Pinpoint the cell where the given text exists, returning its (x, y) midpoint coordinate. 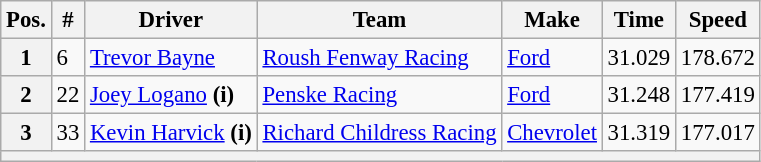
Richard Childress Racing (380, 133)
Speed (718, 20)
Trevor Bayne (172, 58)
Penske Racing (380, 95)
3 (26, 133)
2 (26, 95)
22 (68, 95)
177.017 (718, 133)
Joey Logano (i) (172, 95)
# (68, 20)
Team (380, 20)
33 (68, 133)
Driver (172, 20)
Kevin Harvick (i) (172, 133)
Chevrolet (552, 133)
Pos. (26, 20)
1 (26, 58)
177.419 (718, 95)
31.319 (638, 133)
Roush Fenway Racing (380, 58)
Time (638, 20)
178.672 (718, 58)
31.248 (638, 95)
6 (68, 58)
Make (552, 20)
31.029 (638, 58)
